Detect which cell encompasses the target text, then output its (X, Y) center coordinate. 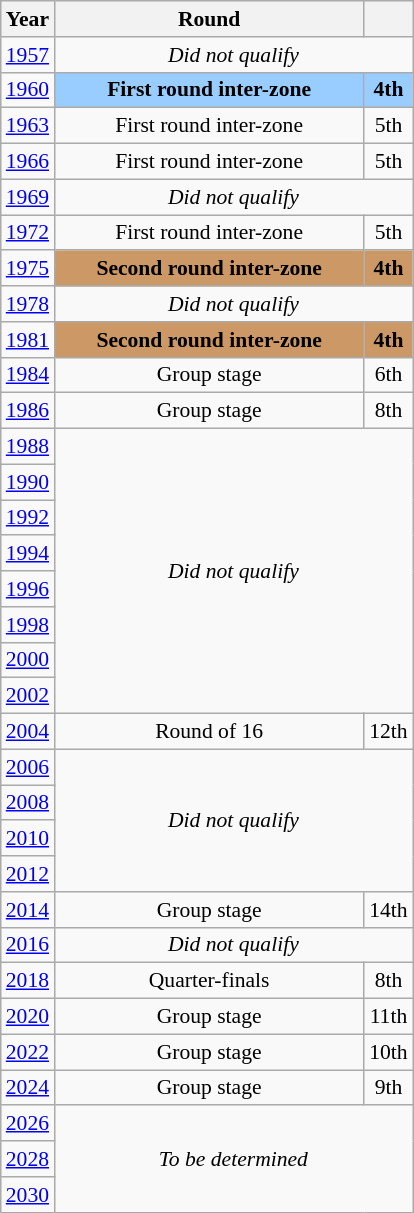
2030 (28, 1195)
2012 (28, 874)
2026 (28, 1124)
1992 (28, 518)
2006 (28, 767)
2008 (28, 803)
Year (28, 19)
2000 (28, 660)
10th (388, 1052)
2010 (28, 839)
2022 (28, 1052)
1972 (28, 233)
1994 (28, 554)
2018 (28, 981)
1988 (28, 447)
2002 (28, 696)
2020 (28, 1017)
1998 (28, 625)
1966 (28, 162)
2004 (28, 732)
2028 (28, 1159)
To be determined (234, 1160)
Round (209, 19)
6th (388, 375)
1996 (28, 589)
1975 (28, 269)
9th (388, 1088)
Quarter-finals (209, 981)
1981 (28, 340)
1984 (28, 375)
2016 (28, 945)
1960 (28, 90)
2024 (28, 1088)
1957 (28, 55)
1978 (28, 304)
1963 (28, 126)
14th (388, 910)
1969 (28, 197)
1986 (28, 411)
12th (388, 732)
Round of 16 (209, 732)
2014 (28, 910)
1990 (28, 482)
11th (388, 1017)
